Scan for the cell matching the given text and deliver its [X, Y] coordinate at center. 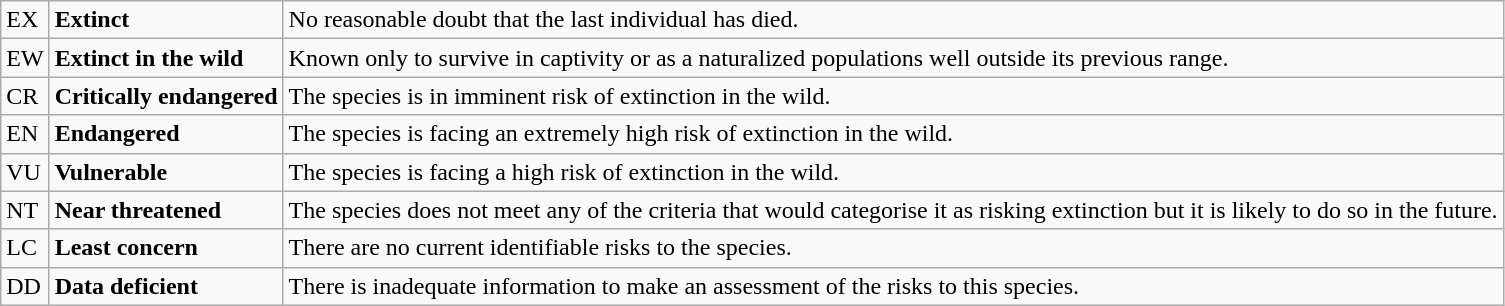
EX [25, 20]
Extinct [166, 20]
The species is facing an extremely high risk of extinction in the wild. [893, 134]
There are no current identifiable risks to the species. [893, 248]
Vulnerable [166, 172]
NT [25, 210]
VU [25, 172]
There is inadequate information to make an assessment of the risks to this species. [893, 286]
The species does not meet any of the criteria that would categorise it as risking extinction but it is likely to do so in the future. [893, 210]
EW [25, 58]
Critically endangered [166, 96]
Least concern [166, 248]
DD [25, 286]
Data deficient [166, 286]
Endangered [166, 134]
The species is facing a high risk of extinction in the wild. [893, 172]
Near threatened [166, 210]
No reasonable doubt that the last individual has died. [893, 20]
EN [25, 134]
Known only to survive in captivity or as a naturalized populations well outside its previous range. [893, 58]
CR [25, 96]
Extinct in the wild [166, 58]
The species is in imminent risk of extinction in the wild. [893, 96]
LC [25, 248]
